Pinpoint the cell where the given text exists, returning its (X, Y) midpoint coordinate. 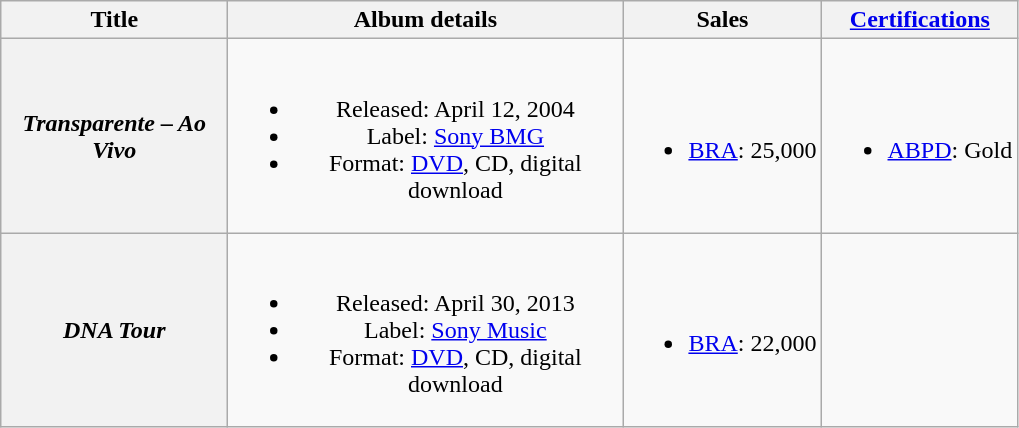
BRA: 25,000 (722, 136)
Album details (426, 20)
Released: April 30, 2013Label: Sony MusicFormat: DVD, CD, digital download (426, 330)
ABPD: Gold (920, 136)
Certifications (920, 20)
DNA Tour (114, 330)
Title (114, 20)
Transparente – Ao Vivo (114, 136)
BRA: 22,000 (722, 330)
Released: April 12, 2004Label: Sony BMGFormat: DVD, CD, digital download (426, 136)
Sales (722, 20)
